Output the [x, y] coordinate of the center of the cell containing the given text.  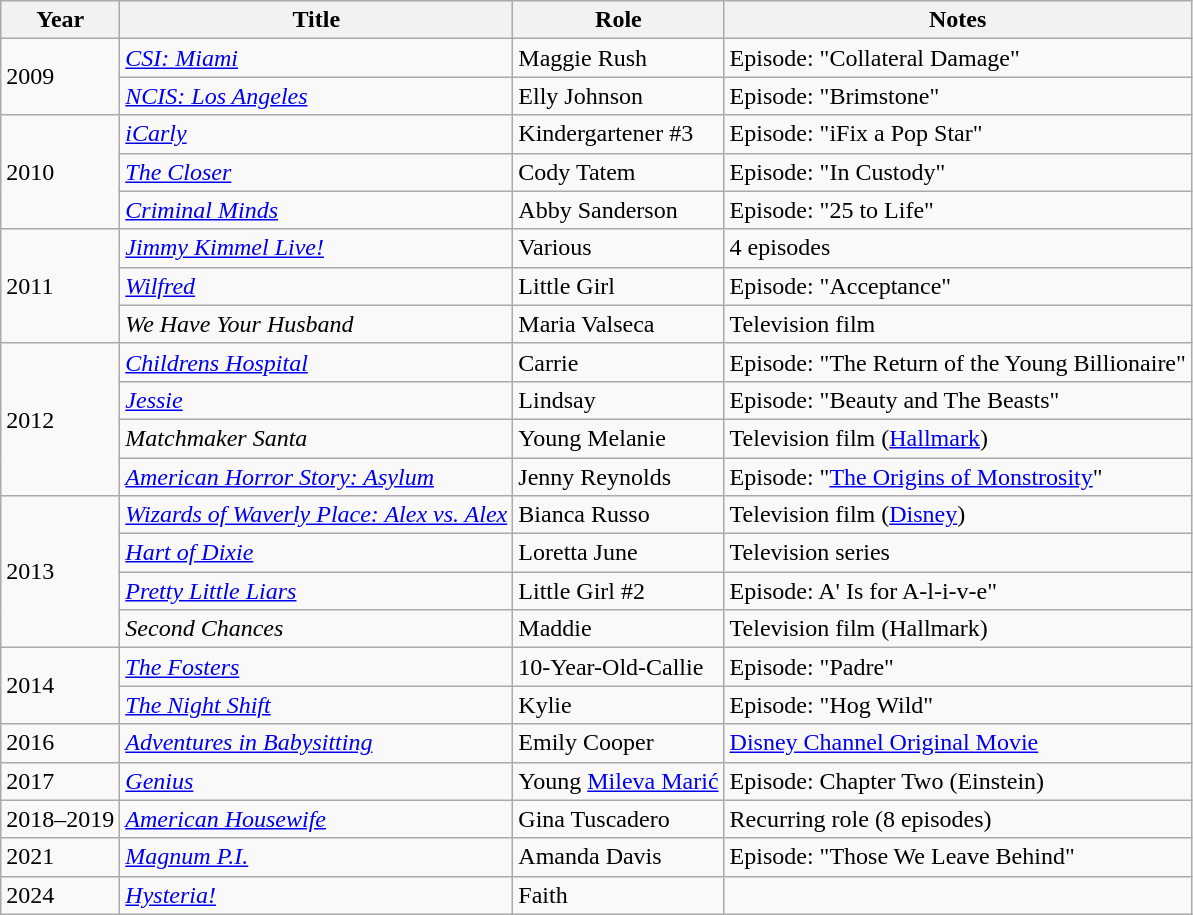
We Have Your Husband [316, 324]
The Closer [316, 172]
Jessie [316, 400]
Jimmy Kimmel Live! [316, 248]
Abby Sanderson [618, 210]
Little Girl [618, 286]
Episode: "Those We Leave Behind" [958, 857]
Little Girl #2 [618, 591]
2012 [60, 419]
Matchmaker Santa [316, 438]
2018–2019 [60, 819]
Young Melanie [618, 438]
2011 [60, 286]
2024 [60, 895]
Criminal Minds [316, 210]
iCarly [316, 134]
2016 [60, 743]
Wilfred [316, 286]
Kindergartener #3 [618, 134]
Wizards of Waverly Place: Alex vs. Alex [316, 515]
Second Chances [316, 629]
Young Mileva Marić [618, 781]
2009 [60, 77]
NCIS: Los Angeles [316, 96]
Emily Cooper [618, 743]
Amanda Davis [618, 857]
Role [618, 20]
The Fosters [316, 667]
Bianca Russo [618, 515]
Episode: A' Is for A-l-i-v-e" [958, 591]
The Night Shift [316, 705]
Maddie [618, 629]
Notes [958, 20]
Episode: "Acceptance" [958, 286]
Hysteria! [316, 895]
2010 [60, 172]
American Horror Story: Asylum [316, 477]
4 episodes [958, 248]
Lindsay [618, 400]
Episode: "The Return of the Young Billionaire" [958, 362]
Title [316, 20]
Gina Tuscadero [618, 819]
Episode: Chapter Two (Einstein) [958, 781]
Episode: "In Custody" [958, 172]
Carrie [618, 362]
Pretty Little Liars [316, 591]
Kylie [618, 705]
Jenny Reynolds [618, 477]
Episode: "Collateral Damage" [958, 58]
Episode: "Padre" [958, 667]
2014 [60, 686]
Faith [618, 895]
Television series [958, 553]
Episode: "Beauty and The Beasts" [958, 400]
CSI: Miami [316, 58]
Various [618, 248]
Recurring role (8 episodes) [958, 819]
American Housewife [316, 819]
Episode: "The Origins of Monstrosity" [958, 477]
10-Year-Old-Callie [618, 667]
2013 [60, 572]
Magnum P.I. [316, 857]
Television film (Disney) [958, 515]
Episode: "Brimstone" [958, 96]
Episode: "iFix a Pop Star" [958, 134]
Genius [316, 781]
Adventures in Babysitting [316, 743]
Television film [958, 324]
Hart of Dixie [316, 553]
Disney Channel Original Movie [958, 743]
Episode: "25 to Life" [958, 210]
Maggie Rush [618, 58]
Year [60, 20]
Episode: "Hog Wild" [958, 705]
Maria Valseca [618, 324]
Elly Johnson [618, 96]
Loretta June [618, 553]
Cody Tatem [618, 172]
2017 [60, 781]
2021 [60, 857]
Childrens Hospital [316, 362]
